Provide the [x, y] coordinate of the cell's center where the given text is located.  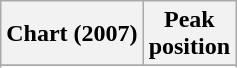
Chart (2007) [72, 34]
Peak position [189, 34]
